Return [X, Y] of the center of cell containing provided text 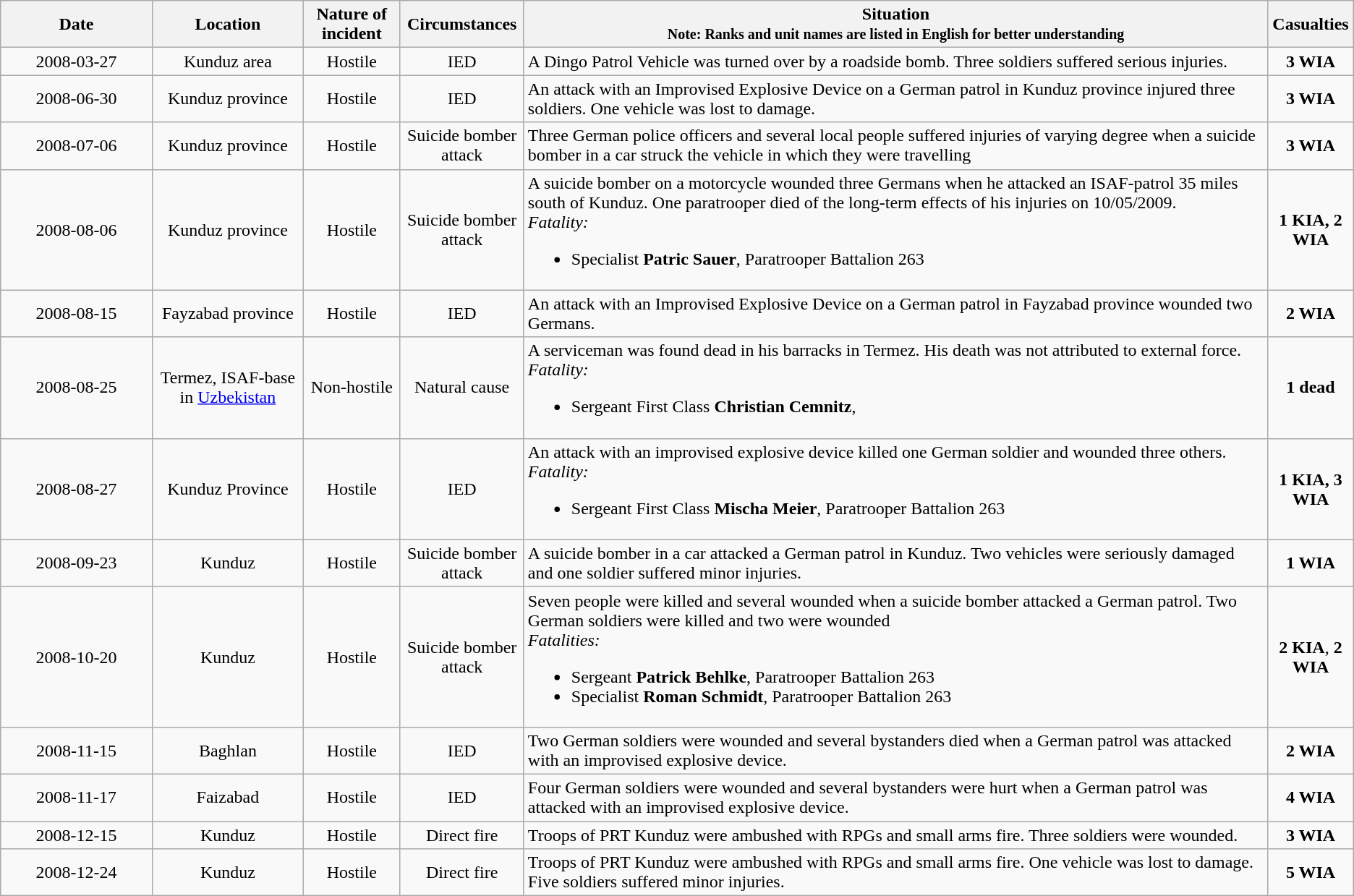
4 WIA [1311, 797]
1 WIA [1311, 563]
2008-12-15 [77, 835]
SituationNote: Ranks and unit names are listed in English for better understanding [895, 25]
1 dead [1311, 388]
A Dingo Patrol Vehicle was turned over by a roadside bomb. Three soldiers suffered serious injuries. [895, 61]
Date [77, 25]
2008-08-27 [77, 489]
2008-08-25 [77, 388]
Four German soldiers were wounded and several bystanders were hurt when a German patrol was attacked with an improvised explosive device. [895, 797]
Termez, ISAF-base in Uzbekistan [227, 388]
Casualties [1311, 25]
Baghlan [227, 751]
1 KIA, 2 WIA [1311, 230]
2008-11-17 [77, 797]
2008-10-20 [77, 657]
Kunduz Province [227, 489]
Troops of PRT Kunduz were ambushed with RPGs and small arms fire. One vehicle was lost to damage. Five soldiers suffered minor injuries. [895, 872]
2008-08-15 [77, 314]
Kunduz area [227, 61]
Nature of incident [352, 25]
1 KIA, 3 WIA [1311, 489]
2 KIA, 2 WIA [1311, 657]
An attack with an Improvised Explosive Device on a German patrol in Fayzabad province wounded two Germans. [895, 314]
Location [227, 25]
5 WIA [1311, 872]
2008-12-24 [77, 872]
An attack with an Improvised Explosive Device on a German patrol in Kunduz province injured three soldiers. One vehicle was lost to damage. [895, 98]
Circumstances [461, 25]
Natural cause [461, 388]
2008-09-23 [77, 563]
2008-06-30 [77, 98]
2008-11-15 [77, 751]
2008-03-27 [77, 61]
A suicide bomber in a car attacked a German patrol in Kunduz. Two vehicles were seriously damaged and one soldier suffered minor injuries. [895, 563]
Faizabad [227, 797]
Troops of PRT Kunduz were ambushed with RPGs and small arms fire. Three soldiers were wounded. [895, 835]
Non-hostile [352, 388]
Fayzabad province [227, 314]
2008-08-06 [77, 230]
Two German soldiers were wounded and several bystanders died when a German patrol was attacked with an improvised explosive device. [895, 751]
2008-07-06 [77, 146]
